Locate the cell with the specified text and output its (X, Y) center coordinate. 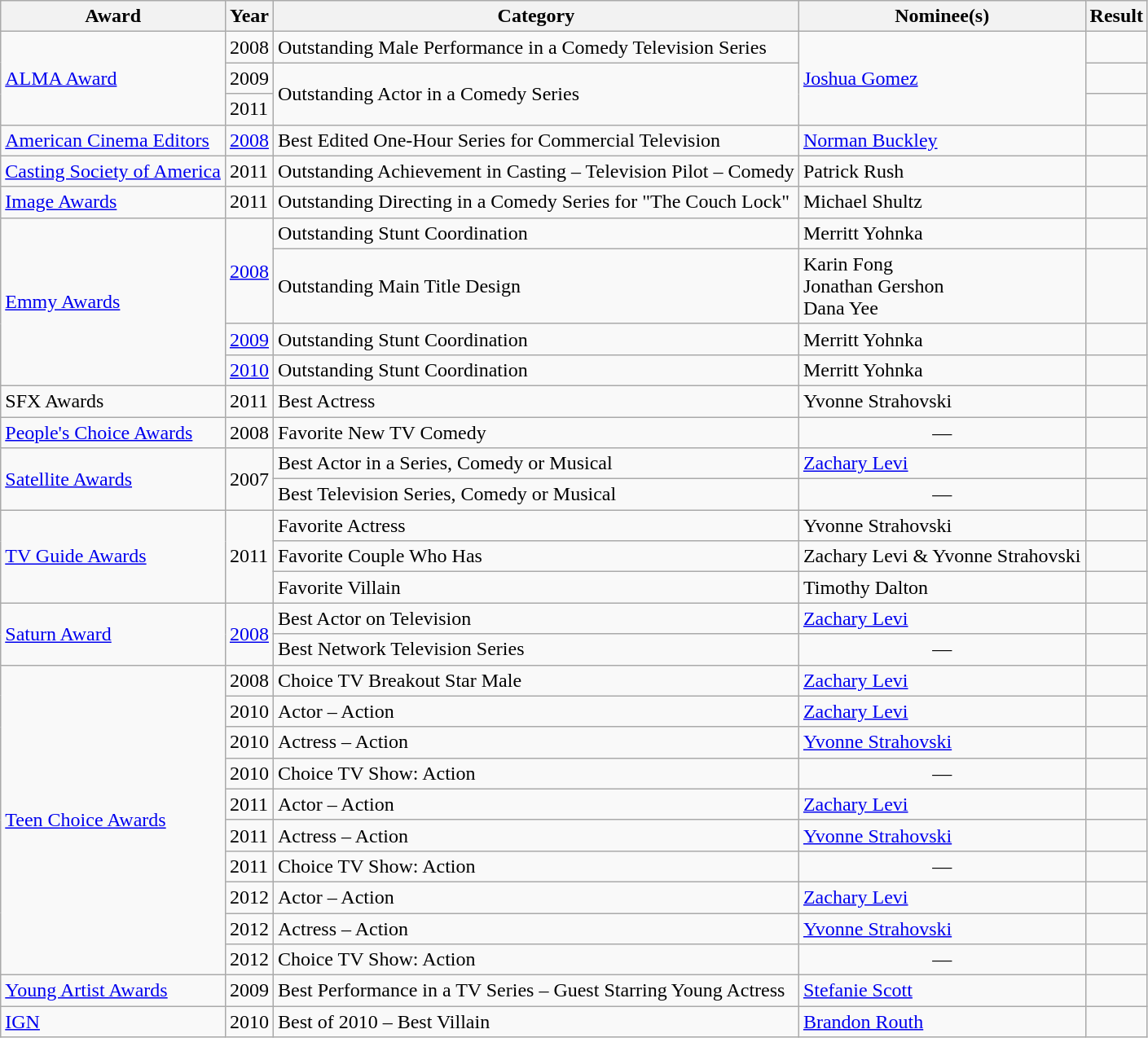
Stefanie Scott (942, 991)
SFX Awards (113, 401)
2007 (249, 479)
Patrick Rush (942, 171)
Favorite Actress (536, 526)
Award (113, 16)
Timothy Dalton (942, 587)
American Cinema Editors (113, 140)
Young Artist Awards (113, 991)
IGN (113, 1022)
Casting Society of America (113, 171)
Best Actor in a Series, Comedy or Musical (536, 464)
Norman Buckley (942, 140)
Result (1116, 16)
Emmy Awards (113, 301)
Category (536, 16)
Best Performance in a TV Series – Guest Starring Young Actress (536, 991)
Outstanding Main Title Design (536, 286)
Best of 2010 – Best Villain (536, 1022)
Karin FongJonathan GershonDana Yee (942, 286)
Best Actress (536, 401)
TV Guide Awards (113, 556)
Outstanding Actor in a Comedy Series (536, 94)
Outstanding Directing in a Comedy Series for "The Couch Lock" (536, 202)
Teen Choice Awards (113, 820)
Choice TV Breakout Star Male (536, 680)
Best Edited One-Hour Series for Commercial Television (536, 140)
People's Choice Awards (113, 433)
Michael Shultz (942, 202)
Saturn Award (113, 634)
Best Television Series, Comedy or Musical (536, 495)
Best Network Television Series (536, 649)
ALMA Award (113, 78)
Brandon Routh (942, 1022)
Nominee(s) (942, 16)
Year (249, 16)
Image Awards (113, 202)
Favorite New TV Comedy (536, 433)
Satellite Awards (113, 479)
Favorite Villain (536, 587)
Outstanding Achievement in Casting – Television Pilot – Comedy (536, 171)
Outstanding Male Performance in a Comedy Television Series (536, 47)
Joshua Gomez (942, 78)
Favorite Couple Who Has (536, 556)
Zachary Levi & Yvonne Strahovski (942, 556)
Best Actor on Television (536, 618)
